Search for the cell housing the specified text and yield its [x, y] center coordinate. 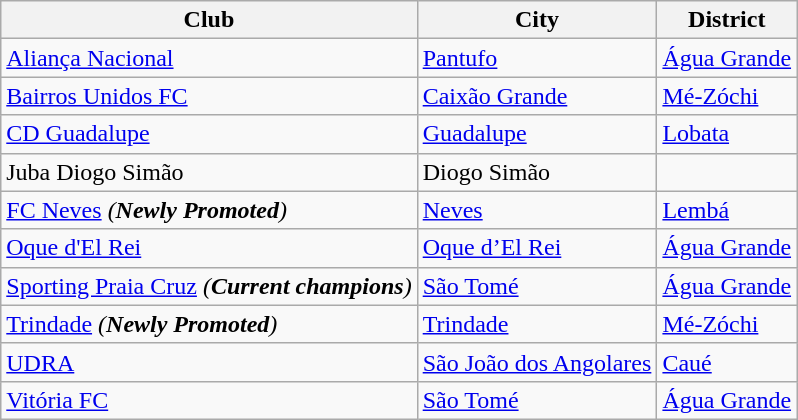
Diogo Simão [537, 172]
São João dos Angolares [537, 362]
Oque d’El Rei [537, 248]
District [727, 20]
Trindade [537, 324]
Caixão Grande [537, 96]
Club [209, 20]
Sporting Praia Cruz (Current champions) [209, 286]
CD Guadalupe [209, 134]
Trindade (Newly Promoted) [209, 324]
Neves [537, 210]
Oque d'El Rei [209, 248]
Lembá [727, 210]
UDRA [209, 362]
City [537, 20]
Guadalupe [537, 134]
Vitória FC [209, 400]
Bairros Unidos FC [209, 96]
FC Neves (Newly Promoted) [209, 210]
Pantufo [537, 58]
Aliança Nacional [209, 58]
Caué [727, 362]
Lobata [727, 134]
Juba Diogo Simão [209, 172]
